Return the (X, Y) coordinate for the center point of the cell that contains the specified text.  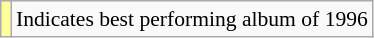
Indicates best performing album of 1996 (192, 19)
